Scan for the cell matching the given text and deliver its (X, Y) coordinate at center. 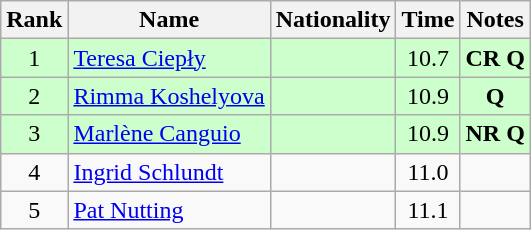
3 (34, 134)
4 (34, 172)
Q (495, 96)
Teresa Ciepły (169, 58)
5 (34, 210)
2 (34, 96)
NR Q (495, 134)
Pat Nutting (169, 210)
Rimma Koshelyova (169, 96)
Nationality (333, 20)
Time (428, 20)
1 (34, 58)
CR Q (495, 58)
Name (169, 20)
Ingrid Schlundt (169, 172)
11.1 (428, 210)
Notes (495, 20)
Marlène Canguio (169, 134)
10.7 (428, 58)
Rank (34, 20)
11.0 (428, 172)
